Locate the cell with the specified text and output its (x, y) center coordinate. 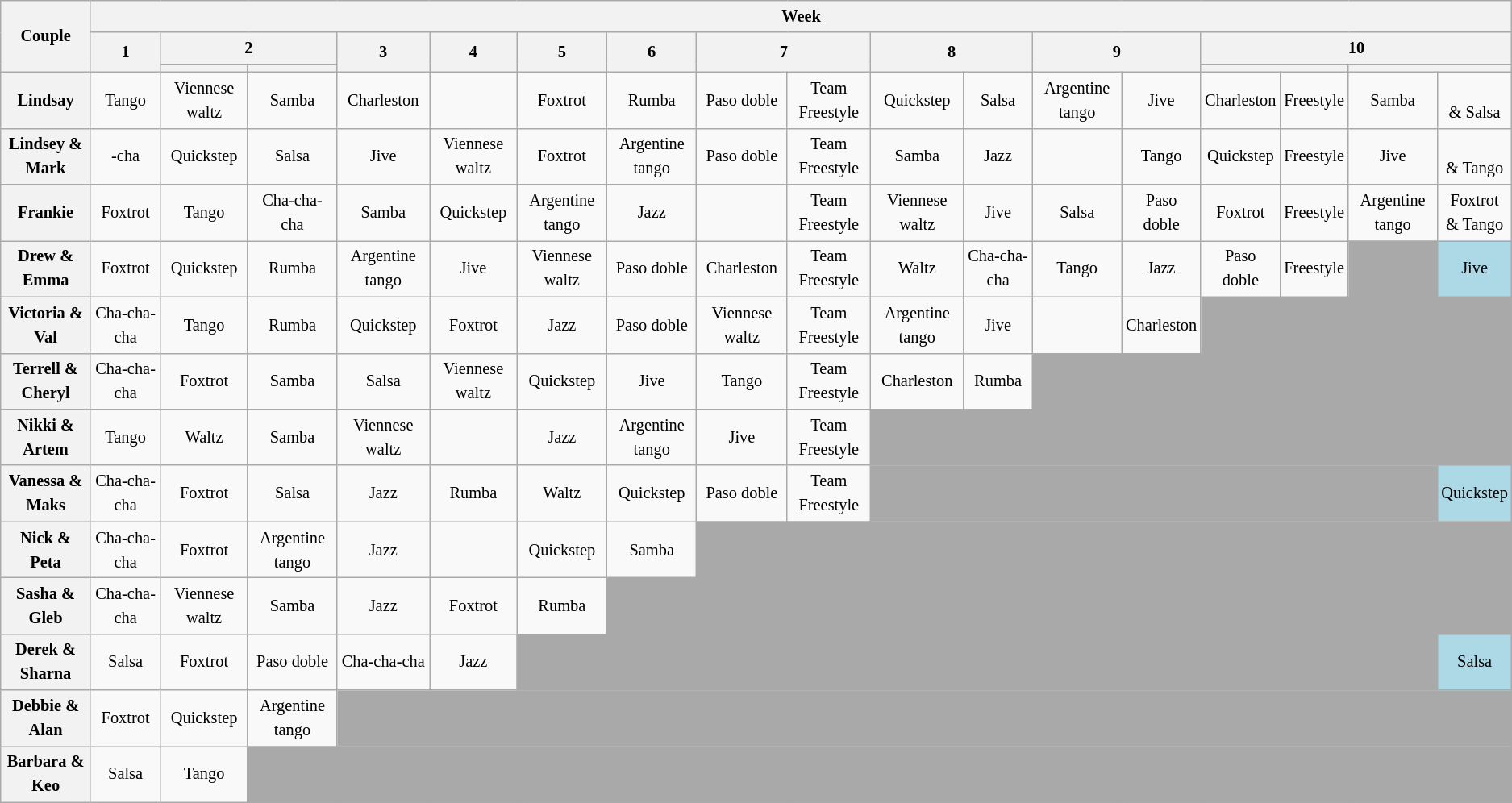
Drew & Emma (46, 268)
& Tango (1474, 156)
Barbara & Keo (46, 774)
6 (652, 52)
Derek & Sharna (46, 662)
Nikki & Artem (46, 437)
Couple (46, 35)
& Salsa (1474, 100)
10 (1356, 48)
Debbie & Alan (46, 718)
Victoria & Val (46, 325)
Lindsey & Mark (46, 156)
Week (801, 16)
Sasha & Gleb (46, 605)
Vanessa & Maks (46, 493)
8 (952, 52)
Nick & Peta (46, 550)
-cha (125, 156)
Lindsay (46, 100)
5 (561, 52)
3 (384, 52)
2 (248, 48)
Terrell & Cheryl (46, 381)
Frankie (46, 213)
9 (1116, 52)
7 (784, 52)
1 (125, 52)
Foxtrot& Tango (1474, 213)
4 (473, 52)
